Return the [x, y] coordinate for the center point of the cell that contains the specified text.  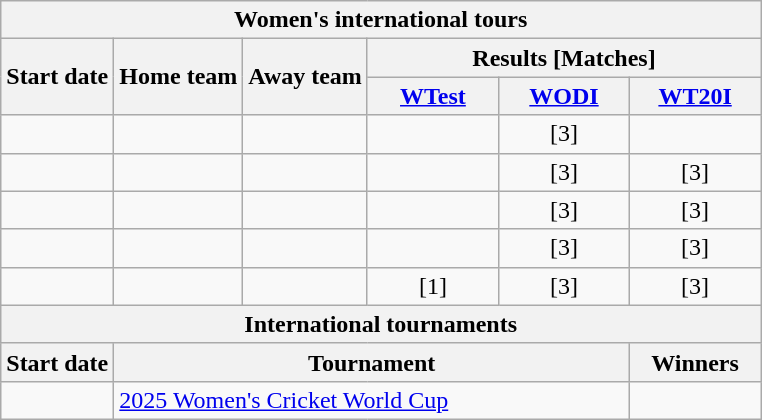
WTest [432, 96]
International tournaments [381, 324]
Away team [306, 77]
[1] [432, 286]
WT20I [696, 96]
Results [Matches] [564, 58]
WODI [564, 96]
Home team [178, 77]
Women's international tours [381, 20]
Winners [696, 362]
2025 Women's Cricket World Cup [372, 400]
Tournament [372, 362]
